Provide the [x, y] coordinate of the cell's center where the given text is located.  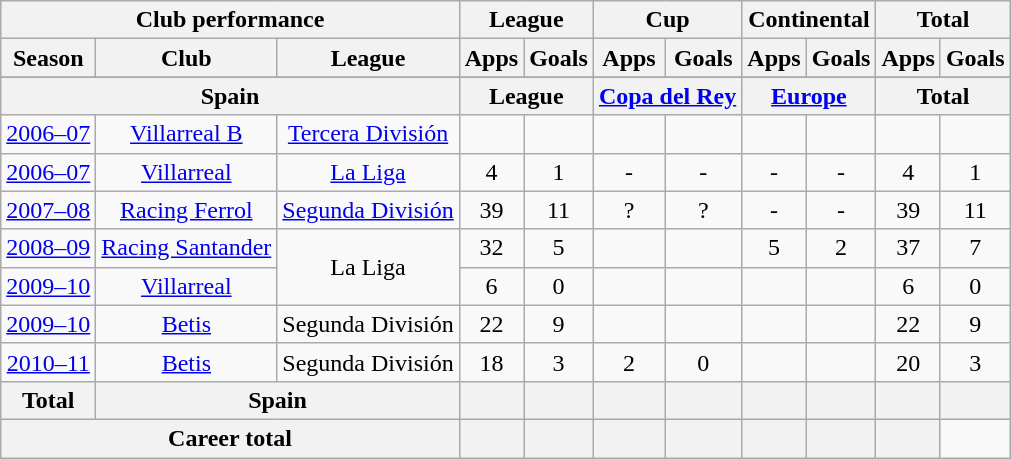
Copa del Rey [667, 96]
Club performance [230, 20]
20 [908, 362]
Villarreal B [186, 134]
37 [908, 248]
18 [491, 362]
Racing Santander [186, 248]
Cup [667, 20]
2008–09 [48, 248]
32 [491, 248]
2010–11 [48, 362]
Europe [809, 96]
Tercera División [368, 134]
Club [186, 58]
Career total [230, 438]
Season [48, 58]
2007–08 [48, 210]
7 [975, 248]
Continental [809, 20]
Racing Ferrol [186, 210]
